Locate the cell with the specified text and output its [X, Y] center coordinate. 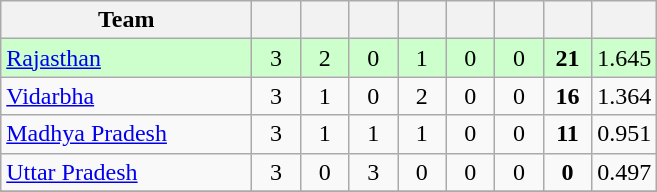
0.951 [624, 134]
Team [126, 20]
Vidarbha [126, 96]
1.364 [624, 96]
1.645 [624, 58]
Uttar Pradesh [126, 172]
16 [568, 96]
Rajasthan [126, 58]
Madhya Pradesh [126, 134]
21 [568, 58]
0.497 [624, 172]
11 [568, 134]
